Locate the cell with the specified text and output its (x, y) center coordinate. 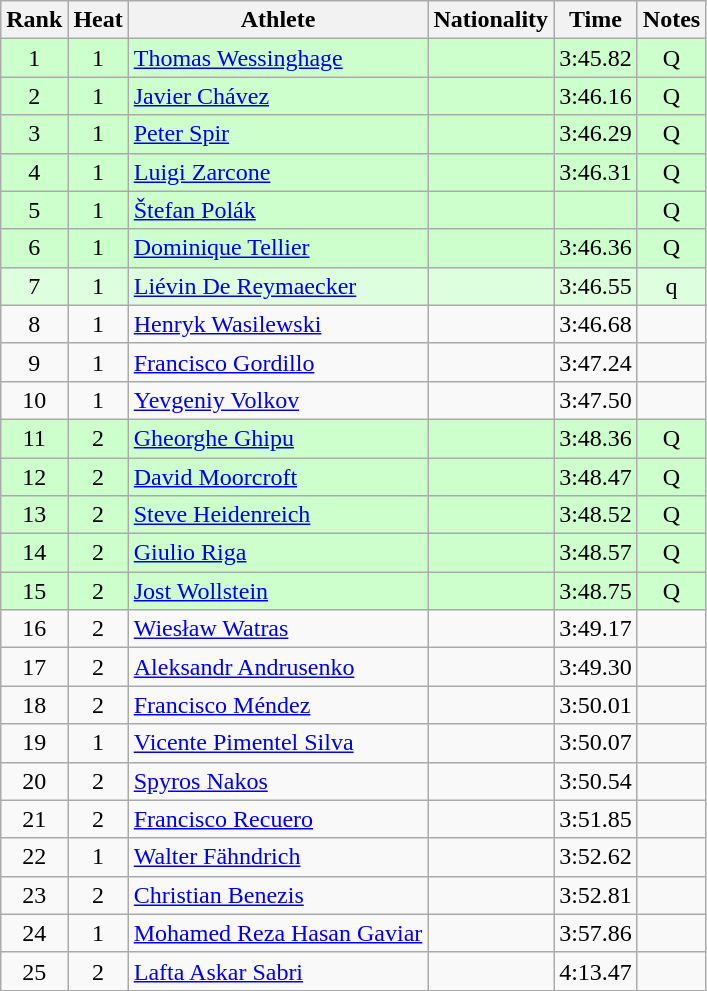
Rank (34, 20)
Wiesław Watras (278, 629)
Thomas Wessinghage (278, 58)
Mohamed Reza Hasan Gaviar (278, 933)
Liévin De Reymaecker (278, 286)
Walter Fähndrich (278, 857)
3:46.55 (596, 286)
18 (34, 705)
3:57.86 (596, 933)
Jost Wollstein (278, 591)
6 (34, 248)
4 (34, 172)
Štefan Polák (278, 210)
3:48.52 (596, 515)
Luigi Zarcone (278, 172)
24 (34, 933)
Vicente Pimentel Silva (278, 743)
Francisco Recuero (278, 819)
12 (34, 477)
20 (34, 781)
22 (34, 857)
Notes (671, 20)
David Moorcroft (278, 477)
4:13.47 (596, 971)
17 (34, 667)
15 (34, 591)
3:47.24 (596, 362)
Peter Spir (278, 134)
11 (34, 438)
Christian Benezis (278, 895)
3:50.54 (596, 781)
3:46.36 (596, 248)
3 (34, 134)
Heat (98, 20)
3:46.29 (596, 134)
3:51.85 (596, 819)
q (671, 286)
9 (34, 362)
Javier Chávez (278, 96)
5 (34, 210)
Spyros Nakos (278, 781)
14 (34, 553)
Giulio Riga (278, 553)
Dominique Tellier (278, 248)
3:52.62 (596, 857)
8 (34, 324)
19 (34, 743)
3:48.75 (596, 591)
3:52.81 (596, 895)
3:45.82 (596, 58)
16 (34, 629)
3:48.36 (596, 438)
Nationality (491, 20)
23 (34, 895)
Gheorghe Ghipu (278, 438)
Francisco Gordillo (278, 362)
Francisco Méndez (278, 705)
Steve Heidenreich (278, 515)
Time (596, 20)
3:46.16 (596, 96)
10 (34, 400)
3:48.57 (596, 553)
7 (34, 286)
3:49.17 (596, 629)
3:46.68 (596, 324)
3:50.07 (596, 743)
13 (34, 515)
Yevgeniy Volkov (278, 400)
Lafta Askar Sabri (278, 971)
Athlete (278, 20)
3:48.47 (596, 477)
21 (34, 819)
3:47.50 (596, 400)
3:49.30 (596, 667)
3:46.31 (596, 172)
3:50.01 (596, 705)
25 (34, 971)
Henryk Wasilewski (278, 324)
Aleksandr Andrusenko (278, 667)
